From the cell containing the given text, extract its center point as (x, y) coordinate. 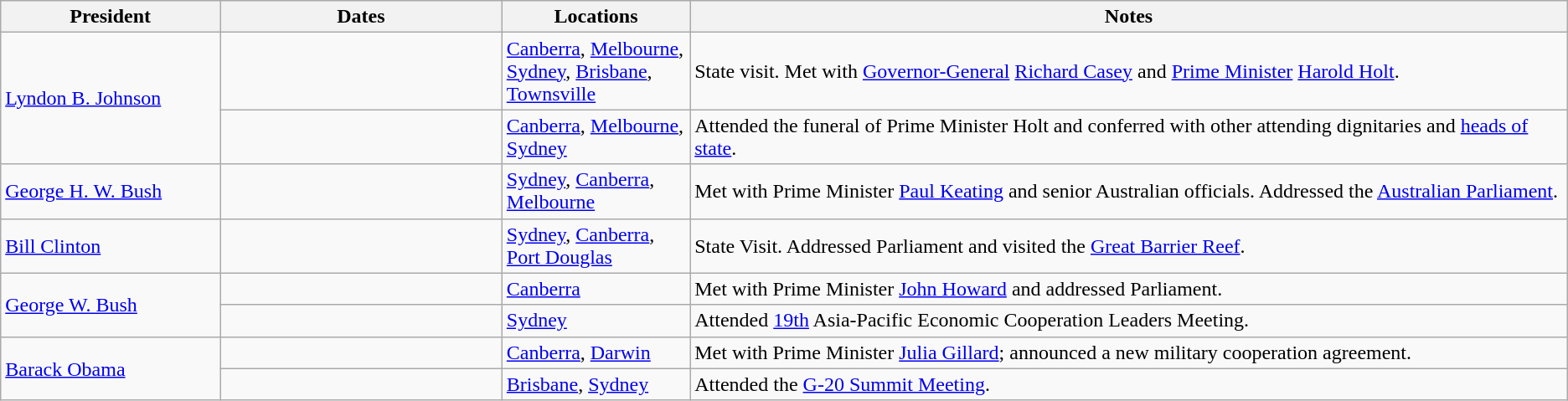
Bill Clinton (111, 246)
George H. W. Bush (111, 191)
Notes (1129, 17)
Canberra, Darwin (596, 352)
Attended 19th Asia-Pacific Economic Cooperation Leaders Meeting. (1129, 321)
Sydney, Canberra, Port Douglas (596, 246)
Barack Obama (111, 368)
Met with Prime Minister John Howard and addressed Parliament. (1129, 289)
Canberra, Melbourne, Sydney, Brisbane, Townsville (596, 71)
Lyndon B. Johnson (111, 99)
Attended the funeral of Prime Minister Holt and conferred with other attending dignitaries and heads of state. (1129, 137)
Locations (596, 17)
Sydney, Canberra, Melbourne (596, 191)
Sydney (596, 321)
State Visit. Addressed Parliament and visited the Great Barrier Reef. (1129, 246)
Canberra (596, 289)
President (111, 17)
Attended the G-20 Summit Meeting. (1129, 384)
Met with Prime Minister Julia Gillard; announced a new military cooperation agreement. (1129, 352)
Canberra, Melbourne, Sydney (596, 137)
Dates (362, 17)
State visit. Met with Governor-General Richard Casey and Prime Minister Harold Holt. (1129, 71)
Met with Prime Minister Paul Keating and senior Australian officials. Addressed the Australian Parliament. (1129, 191)
George W. Bush (111, 305)
Brisbane, Sydney (596, 384)
